Provide the [X, Y] coordinate of the cell's center where the given text is located.  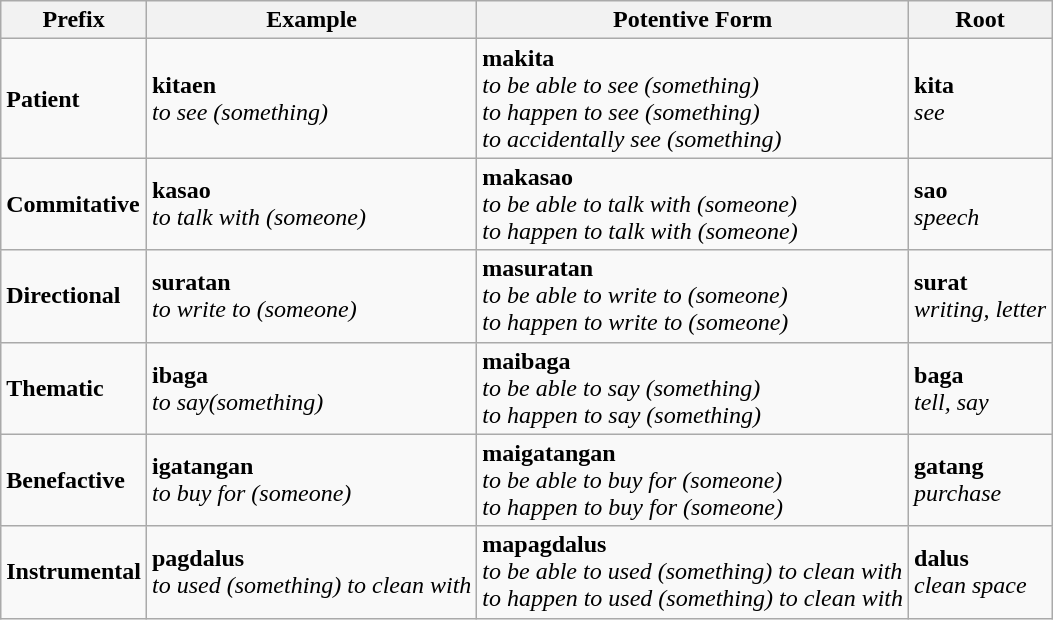
saospeech [980, 204]
Example [311, 20]
Commitative [74, 204]
Benefactive [74, 480]
Potentive Form [693, 20]
Root [980, 20]
maigatanganto be able to buy for (someone) to happen to buy for (someone) [693, 480]
Thematic [74, 388]
makitato be able to see (something) to happen to see (something) to accidentally see (something) [693, 98]
Patient [74, 98]
Directional [74, 296]
pagdalusto used (something) to clean with [311, 572]
Prefix [74, 20]
kitaento see (something) [311, 98]
dalusclean space [980, 572]
kitasee [980, 98]
bagatell, say [980, 388]
Instrumental [74, 572]
kasaoto talk with (someone) [311, 204]
maibagato be able to say (something) to happen to say (something) [693, 388]
suratanto write to (someone) [311, 296]
suratwriting, letter [980, 296]
gatangpurchase [980, 480]
makasaoto be able to talk with (someone) to happen to talk with (someone) [693, 204]
mapagdalusto be able to used (something) to clean with to happen to used (something) to clean with [693, 572]
ibagato say(something) [311, 388]
masuratanto be able to write to (someone) to happen to write to (someone) [693, 296]
igatanganto buy for (someone) [311, 480]
